Extract the [x, y] coordinate from the center of the cell holding the provided text.  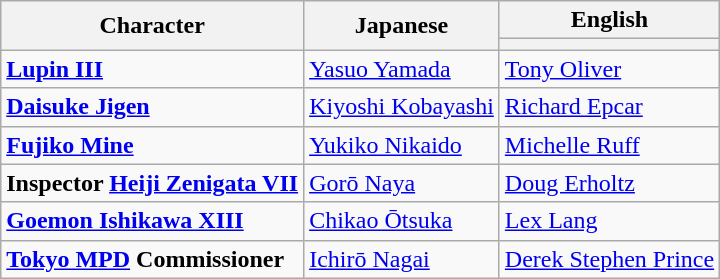
Chikao Ōtsuka [402, 221]
Michelle Ruff [609, 145]
Yasuo Yamada [402, 69]
Japanese [402, 26]
Inspector Heiji Zenigata VII [152, 183]
Ichirō Nagai [402, 259]
Richard Epcar [609, 107]
Lex Lang [609, 221]
Yukiko Nikaido [402, 145]
Fujiko Mine [152, 145]
Character [152, 26]
Derek Stephen Prince [609, 259]
Daisuke Jigen [152, 107]
Tony Oliver [609, 69]
Kiyoshi Kobayashi [402, 107]
Goemon Ishikawa XIII [152, 221]
English [609, 20]
Gorō Naya [402, 183]
Tokyo MPD Commissioner [152, 259]
Lupin III [152, 69]
Doug Erholtz [609, 183]
